Scan for the cell matching the given text and deliver its (x, y) coordinate at center. 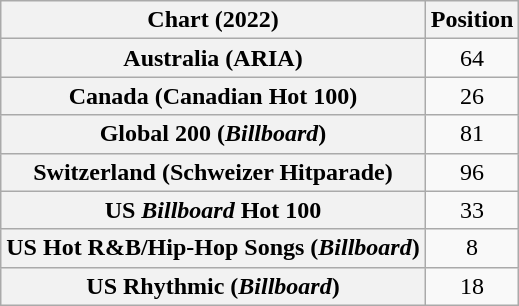
US Billboard Hot 100 (213, 210)
26 (472, 96)
18 (472, 286)
Global 200 (Billboard) (213, 134)
US Rhythmic (Billboard) (213, 286)
Switzerland (Schweizer Hitparade) (213, 172)
Position (472, 20)
Canada (Canadian Hot 100) (213, 96)
33 (472, 210)
US Hot R&B/Hip-Hop Songs (Billboard) (213, 248)
64 (472, 58)
81 (472, 134)
Chart (2022) (213, 20)
8 (472, 248)
Australia (ARIA) (213, 58)
96 (472, 172)
